Return [x, y] of the center of cell containing provided text 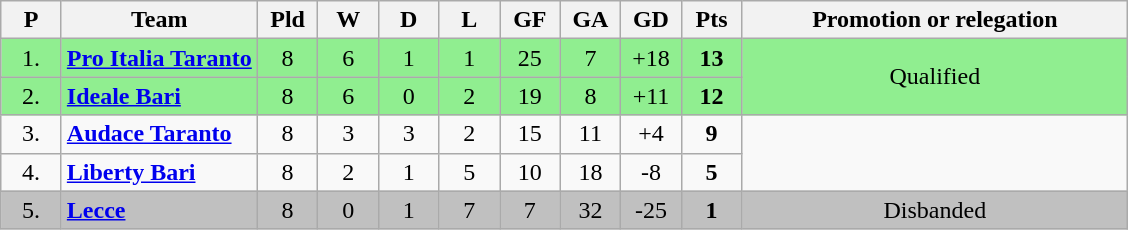
Pts [712, 20]
Disbanded [935, 210]
+11 [652, 96]
18 [590, 172]
9 [712, 134]
5. [32, 210]
2. [32, 96]
GF [530, 20]
P [32, 20]
Promotion or relegation [935, 20]
Liberty Bari [159, 172]
Team [159, 20]
3. [32, 134]
+18 [652, 58]
25 [530, 58]
15 [530, 134]
13 [712, 58]
-25 [652, 210]
L [470, 20]
-8 [652, 172]
Qualified [935, 77]
Pro Italia Taranto [159, 58]
19 [530, 96]
32 [590, 210]
12 [712, 96]
1. [32, 58]
D [408, 20]
Ideale Bari [159, 96]
GD [652, 20]
4. [32, 172]
Audace Taranto [159, 134]
10 [530, 172]
Pld [288, 20]
Lecce [159, 210]
W [348, 20]
GA [590, 20]
+4 [652, 134]
11 [590, 134]
